Provide the [X, Y] coordinate of the cell's center where the given text is located.  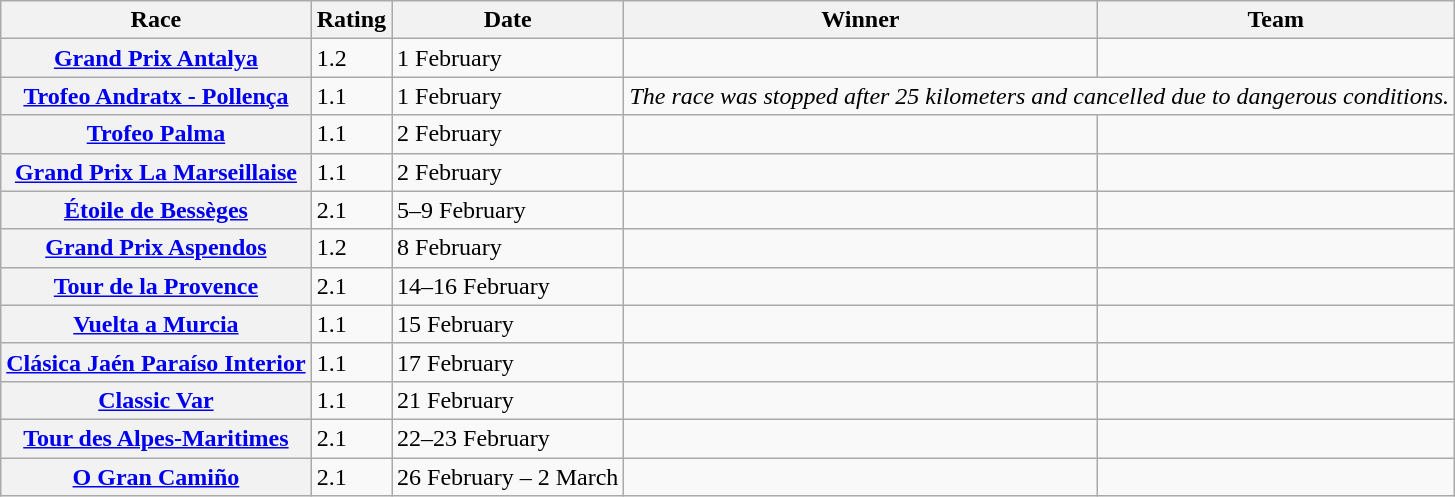
O Gran Camiño [156, 477]
Winner [860, 20]
15 February [508, 324]
Classic Var [156, 400]
Grand Prix La Marseillaise [156, 172]
Grand Prix Antalya [156, 58]
22–23 February [508, 438]
Tour des Alpes-Maritimes [156, 438]
17 February [508, 362]
21 February [508, 400]
The race was stopped after 25 kilometers and cancelled due to dangerous conditions. [1040, 96]
Tour de la Provence [156, 286]
Date [508, 20]
Trofeo Palma [156, 134]
14–16 February [508, 286]
Vuelta a Murcia [156, 324]
Rating [351, 20]
Race [156, 20]
Étoile de Bessèges [156, 210]
Clásica Jaén Paraíso Interior [156, 362]
26 February – 2 March [508, 477]
8 February [508, 248]
Grand Prix Aspendos [156, 248]
5–9 February [508, 210]
Team [1276, 20]
Trofeo Andratx - Pollença [156, 96]
